Output the (x, y) coordinate of the center of the cell containing the given text.  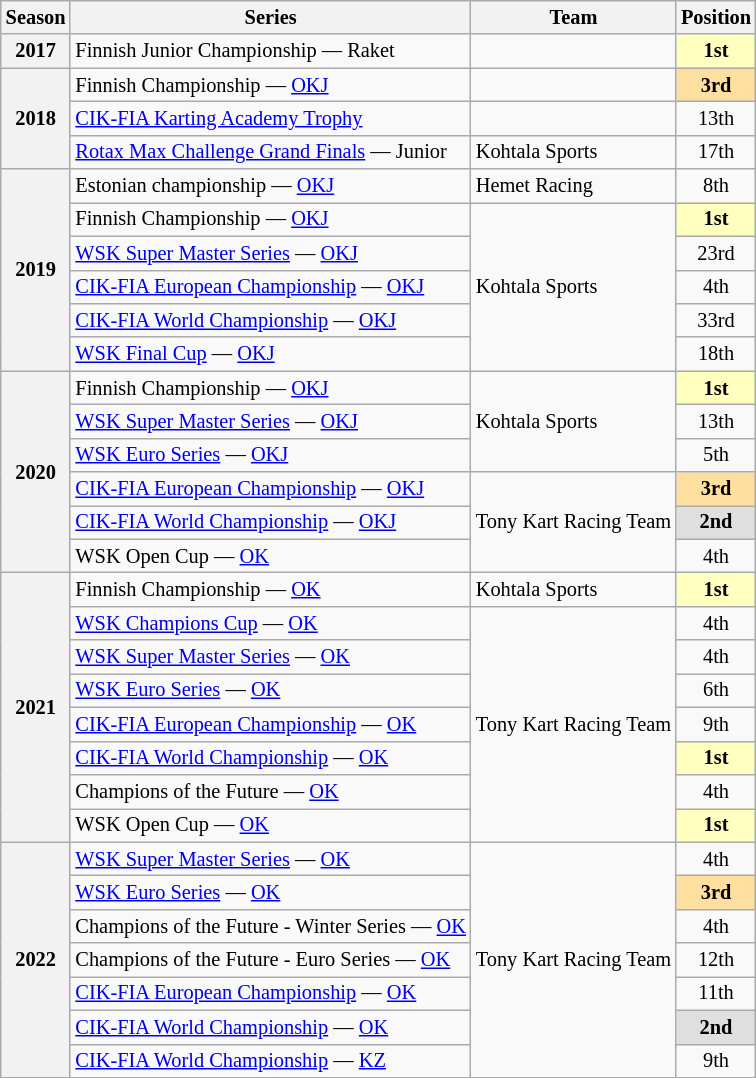
Champions of the Future - Euro Series — OK (270, 960)
Rotax Max Challenge Grand Finals — Junior (270, 152)
2020 (36, 472)
2019 (36, 270)
23rd (716, 253)
Position (716, 17)
8th (716, 186)
33rd (716, 320)
CIK-FIA Karting Academy Trophy (270, 118)
WSK Final Cup — OKJ (270, 354)
Team (574, 17)
WSK Euro Series — OKJ (270, 455)
18th (716, 354)
CIK-FIA World Championship — KZ (270, 1061)
2018 (36, 118)
Season (36, 17)
12th (716, 960)
5th (716, 455)
Finnish Junior Championship — Raket (270, 51)
Series (270, 17)
6th (716, 690)
Estonian championship — OKJ (270, 186)
2021 (36, 706)
Finnish Championship — OK (270, 589)
Champions of the Future — OK (270, 791)
Champions of the Future - Winter Series — OK (270, 926)
17th (716, 152)
WSK Champions Cup — OK (270, 623)
2022 (36, 960)
Hemet Racing (574, 186)
2017 (36, 51)
11th (716, 993)
